Provide the [x, y] coordinate of the cell's center where the given text is located.  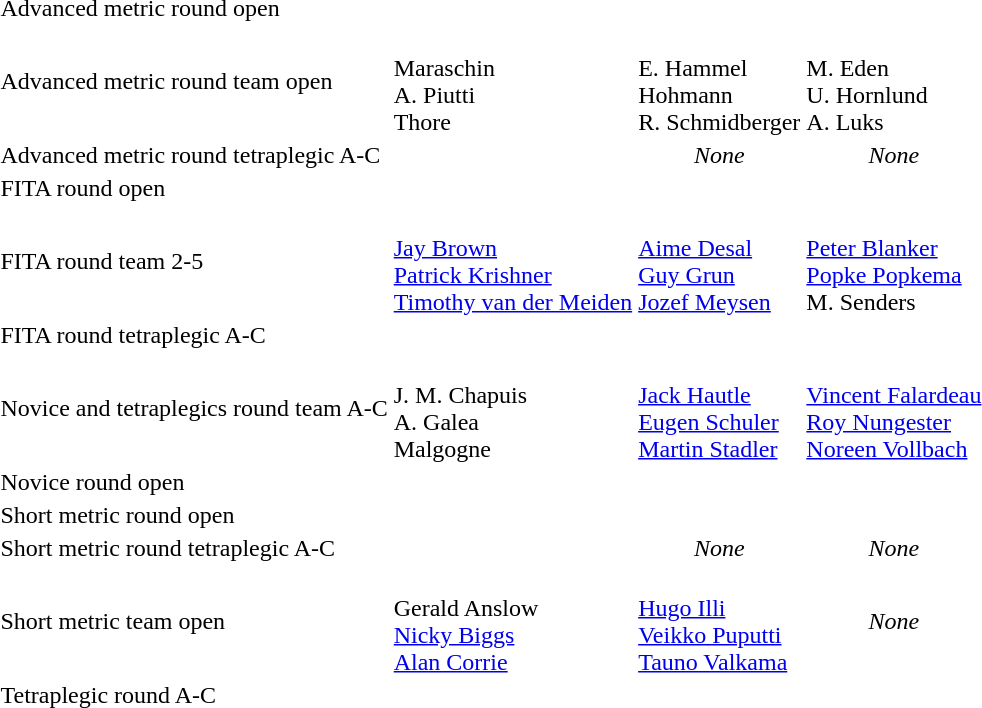
Jay Brown Patrick Krishner Timothy van der Meiden [512, 262]
Jack Hautle Eugen Schuler Martin Stadler [720, 408]
E. Hammel Hohmann R. Schmidberger [720, 82]
Gerald Anslow Nicky Biggs Alan Corrie [512, 622]
Hugo Illi Veikko Puputti Tauno Valkama [720, 622]
J. M. Chapuis A. Galea Malgogne [512, 408]
Aime Desal Guy Grun Jozef Meysen [720, 262]
Maraschin A. Piutti Thore [512, 82]
